Return [x, y] of the center of cell containing provided text 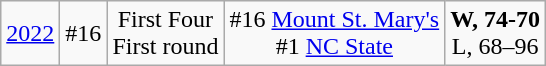
W, 74-70L, 68–96 [496, 34]
#16 Mount St. Mary's#1 NC State [334, 34]
First FourFirst round [166, 34]
2022 [30, 34]
#16 [84, 34]
